Determine the [x, y] coordinate at the center of the cell enclosing the given text.  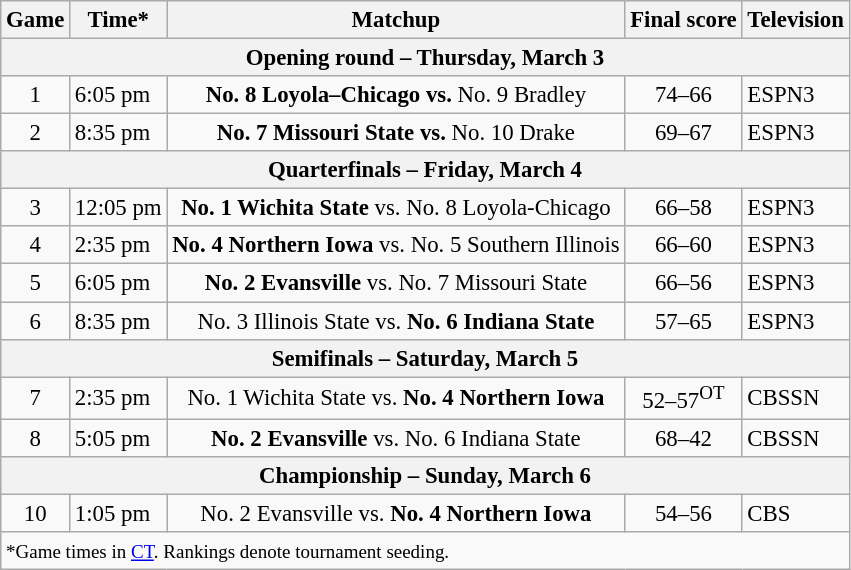
74–66 [684, 95]
7 [36, 398]
2 [36, 133]
5:05 pm [118, 438]
Time* [118, 20]
8 [36, 438]
66–60 [684, 245]
68–42 [684, 438]
Semifinals – Saturday, March 5 [426, 358]
12:05 pm [118, 208]
No. 2 Evansville vs. No. 4 Northern Iowa [396, 513]
57–65 [684, 321]
Television [796, 20]
No. 4 Northern Iowa vs. No. 5 Southern Illinois [396, 245]
No. 7 Missouri State vs. No. 10 Drake [396, 133]
Opening round – Thursday, March 3 [426, 58]
CBS [796, 513]
No. 3 Illinois State vs. No. 6 Indiana State [396, 321]
52–57OT [684, 398]
6 [36, 321]
3 [36, 208]
No. 2 Evansville vs. No. 6 Indiana State [396, 438]
10 [36, 513]
Matchup [396, 20]
1:05 pm [118, 513]
1 [36, 95]
No. 1 Wichita State vs. No. 4 Northern Iowa [396, 398]
No. 2 Evansville vs. No. 7 Missouri State [396, 283]
Championship – Sunday, March 6 [426, 476]
No. 1 Wichita State vs. No. 8 Loyola-Chicago [396, 208]
*Game times in CT. Rankings denote tournament seeding. [426, 551]
5 [36, 283]
No. 8 Loyola–Chicago vs. No. 9 Bradley [396, 95]
4 [36, 245]
54–56 [684, 513]
Final score [684, 20]
66–58 [684, 208]
66–56 [684, 283]
69–67 [684, 133]
Game [36, 20]
Quarterfinals – Friday, March 4 [426, 170]
